Scan for the cell matching the given text and deliver its (x, y) coordinate at center. 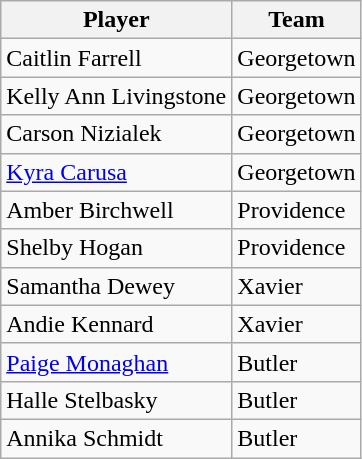
Halle Stelbasky (116, 400)
Kyra Carusa (116, 172)
Carson Nizialek (116, 134)
Amber Birchwell (116, 210)
Andie Kennard (116, 324)
Samantha Dewey (116, 286)
Team (296, 20)
Paige Monaghan (116, 362)
Shelby Hogan (116, 248)
Annika Schmidt (116, 438)
Player (116, 20)
Kelly Ann Livingstone (116, 96)
Caitlin Farrell (116, 58)
